Provide the (X, Y) coordinate of the cell's center where the given text is located.  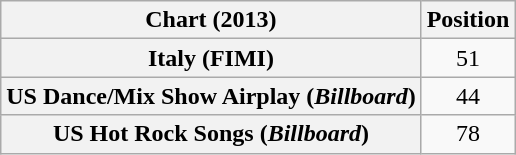
78 (468, 134)
US Dance/Mix Show Airplay (Billboard) (211, 96)
US Hot Rock Songs (Billboard) (211, 134)
Position (468, 20)
51 (468, 58)
Italy (FIMI) (211, 58)
Chart (2013) (211, 20)
44 (468, 96)
